Pinpoint the cell where the given text exists, returning its (X, Y) midpoint coordinate. 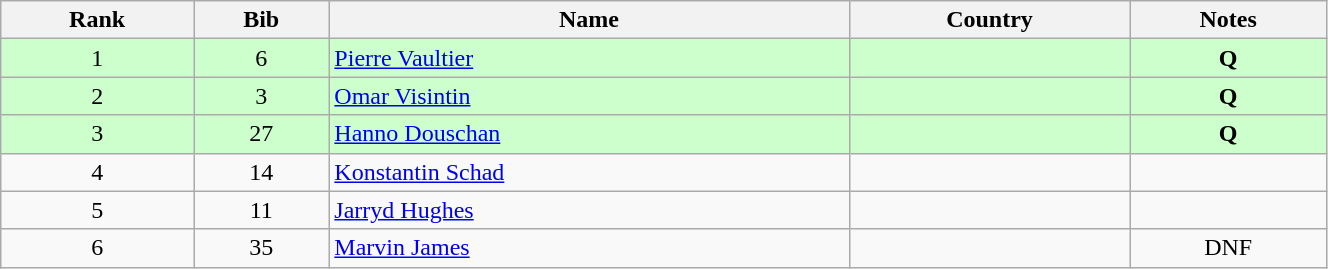
Omar Visintin (589, 96)
4 (98, 172)
35 (262, 248)
27 (262, 134)
DNF (1228, 248)
Jarryd Hughes (589, 210)
Konstantin Schad (589, 172)
Hanno Douschan (589, 134)
Notes (1228, 20)
Marvin James (589, 248)
Name (589, 20)
11 (262, 210)
Country (990, 20)
Bib (262, 20)
5 (98, 210)
1 (98, 58)
14 (262, 172)
Pierre Vaultier (589, 58)
2 (98, 96)
Rank (98, 20)
